Determine the (x, y) coordinate at the center of the cell enclosing the given text.  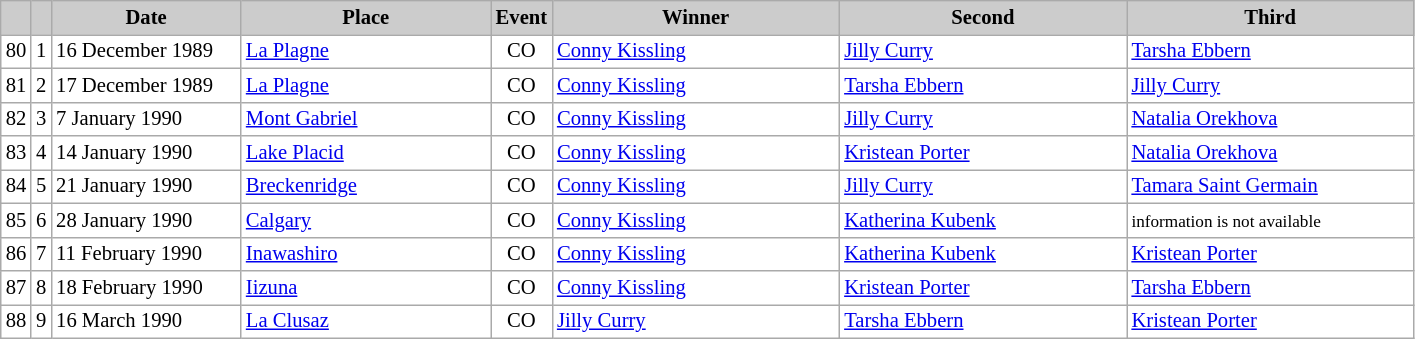
Tamara Saint Germain (1270, 186)
14 January 1990 (146, 153)
4 (41, 153)
Lake Placid (366, 153)
82 (16, 119)
5 (41, 186)
85 (16, 220)
Second (982, 17)
Place (366, 17)
1 (41, 51)
Calgary (366, 220)
28 January 1990 (146, 220)
88 (16, 321)
Mont Gabriel (366, 119)
86 (16, 254)
17 December 1989 (146, 85)
18 February 1990 (146, 287)
80 (16, 51)
3 (41, 119)
7 (41, 254)
Iizuna (366, 287)
87 (16, 287)
6 (41, 220)
2 (41, 85)
information is not available (1270, 220)
84 (16, 186)
Third (1270, 17)
21 January 1990 (146, 186)
La Clusaz (366, 321)
Inawashiro (366, 254)
16 December 1989 (146, 51)
Event (522, 17)
7 January 1990 (146, 119)
Date (146, 17)
Winner (696, 17)
11 February 1990 (146, 254)
16 March 1990 (146, 321)
Breckenridge (366, 186)
83 (16, 153)
81 (16, 85)
8 (41, 287)
9 (41, 321)
